Provide the (X, Y) coordinate of the cell's center where the given text is located.  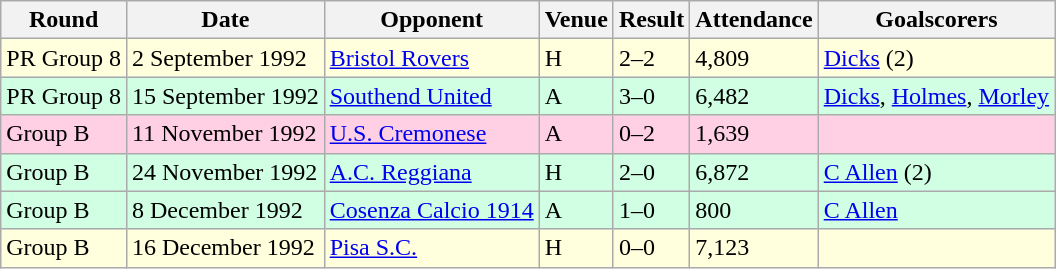
11 November 1992 (225, 134)
0–2 (651, 134)
Cosenza Calcio 1914 (432, 210)
7,123 (754, 248)
Attendance (754, 20)
U.S. Cremonese (432, 134)
1,639 (754, 134)
2 September 1992 (225, 58)
15 September 1992 (225, 96)
2–2 (651, 58)
Date (225, 20)
Goalscorers (936, 20)
0–0 (651, 248)
C Allen (2) (936, 172)
Round (64, 20)
C Allen (936, 210)
A.C. Reggiana (432, 172)
6,482 (754, 96)
Pisa S.C. (432, 248)
Opponent (432, 20)
Dicks (2) (936, 58)
Bristol Rovers (432, 58)
Venue (576, 20)
3–0 (651, 96)
1–0 (651, 210)
8 December 1992 (225, 210)
16 December 1992 (225, 248)
2–0 (651, 172)
Southend United (432, 96)
800 (754, 210)
24 November 1992 (225, 172)
4,809 (754, 58)
6,872 (754, 172)
Dicks, Holmes, Morley (936, 96)
Result (651, 20)
